Scan for the cell matching the given text and deliver its (X, Y) coordinate at center. 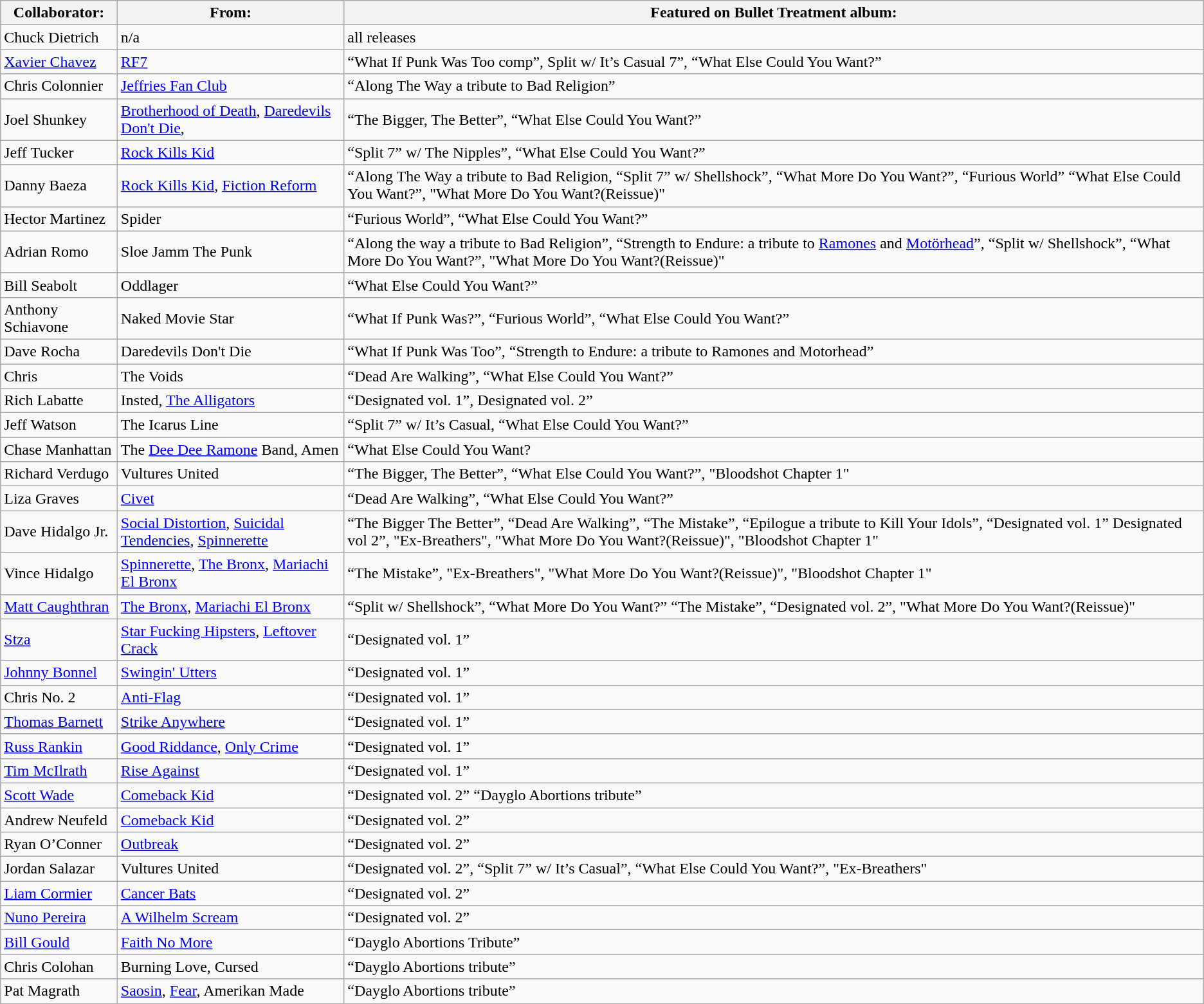
Featured on Bullet Treatment album: (774, 13)
Liza Graves (59, 498)
“Split 7” w/ It’s Casual, “What Else Could You Want?” (774, 425)
Jordan Salazar (59, 869)
Stza (59, 639)
RF7 (230, 62)
Rich Labatte (59, 401)
Swingin' Utters (230, 673)
Collaborator: (59, 13)
A Wilhelm Scream (230, 918)
“Designated vol. 1”, Designated vol. 2” (774, 401)
“Designated vol. 2” “Dayglo Abortions tribute” (774, 795)
Anti-Flag (230, 697)
“Split 7” w/ The Nipples”, “What Else Could You Want?” (774, 152)
Bill Seabolt (59, 285)
Social Distortion, Suicidal Tendencies, Spinnerette (230, 531)
Jeff Watson (59, 425)
Chase Manhattan (59, 450)
Tim McIlrath (59, 771)
Rock Kills Kid (230, 152)
Vince Hidalgo (59, 574)
Chuck Dietrich (59, 37)
Xavier Chavez (59, 62)
The Dee Dee Ramone Band, Amen (230, 450)
Rock Kills Kid, Fiction Reform (230, 185)
Dave Hidalgo Jr. (59, 531)
Hector Martinez (59, 219)
The Voids (230, 376)
Chris (59, 376)
Chris No. 2 (59, 697)
Thomas Barnett (59, 722)
Oddlager (230, 285)
From: (230, 13)
all releases (774, 37)
“The Mistake”, "Ex-Breathers", "What More Do You Want?(Reissue)", "Bloodshot Chapter 1" (774, 574)
Sloe Jamm The Punk (230, 252)
Insted, The Alligators (230, 401)
Anthony Schiavone (59, 318)
Naked Movie Star (230, 318)
Joel Shunkey (59, 120)
Daredevils Don't Die (230, 351)
Brotherhood of Death, Daredevils Don't Die, (230, 120)
Richard Verdugo (59, 474)
Nuno Pereira (59, 918)
Jeff Tucker (59, 152)
Adrian Romo (59, 252)
Cancer Bats (230, 893)
The Icarus Line (230, 425)
Bill Gould (59, 942)
Good Riddance, Only Crime (230, 746)
“Furious World”, “What Else Could You Want?” (774, 219)
Danny Baeza (59, 185)
“What If Punk Was Too”, “Strength to Endure: a tribute to Ramones and Motorhead” (774, 351)
“Split w/ Shellshock”, “What More Do You Want?” “The Mistake”, “Designated vol. 2”, "What More Do You Want?(Reissue)" (774, 607)
Saosin, Fear, Amerikan Made (230, 991)
Faith No More (230, 942)
Johnny Bonnel (59, 673)
“What If Punk Was Too comp”, Split w/ It’s Casual 7”, “What Else Could You Want?” (774, 62)
Chris Colohan (59, 967)
Outbreak (230, 844)
Strike Anywhere (230, 722)
“Along The Way a tribute to Bad Religion” (774, 86)
Rise Against (230, 771)
Jeffries Fan Club (230, 86)
n/a (230, 37)
Spinnerette, The Bronx, Mariachi El Bronx (230, 574)
“What Else Could You Want? (774, 450)
“What Else Could You Want?” (774, 285)
Star Fucking Hipsters, Leftover Crack (230, 639)
Burning Love, Cursed (230, 967)
“What If Punk Was?”, “Furious World”, “What Else Could You Want?” (774, 318)
Chris Colonnier (59, 86)
Andrew Neufeld (59, 820)
Russ Rankin (59, 746)
“Dayglo Abortions Tribute” (774, 942)
The Bronx, Mariachi El Bronx (230, 607)
Dave Rocha (59, 351)
“Designated vol. 2”, “Split 7” w/ It’s Casual”, “What Else Could You Want?”, "Ex-Breathers" (774, 869)
Liam Cormier (59, 893)
Pat Magrath (59, 991)
Scott Wade (59, 795)
Ryan O’Conner (59, 844)
Matt Caughthran (59, 607)
“The Bigger, The Better”, “What Else Could You Want?” (774, 120)
“The Bigger, The Better”, “What Else Could You Want?”, "Bloodshot Chapter 1" (774, 474)
Civet (230, 498)
Spider (230, 219)
